Detect which cell encompasses the target text, then output its [X, Y] center coordinate. 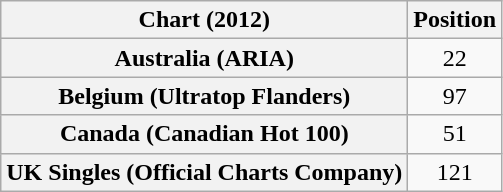
UK Singles (Official Charts Company) [204, 172]
Belgium (Ultratop Flanders) [204, 96]
Australia (ARIA) [204, 58]
51 [455, 134]
Position [455, 20]
Chart (2012) [204, 20]
121 [455, 172]
22 [455, 58]
97 [455, 96]
Canada (Canadian Hot 100) [204, 134]
